Capture the cell that displays the provided text and extract its (X, Y) central coordinate. 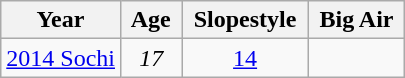
Year (61, 20)
Slopestyle (245, 20)
Big Air (356, 20)
14 (245, 58)
2014 Sochi (61, 58)
17 (151, 58)
Age (151, 20)
